Detect which cell encompasses the target text, then output its (X, Y) center coordinate. 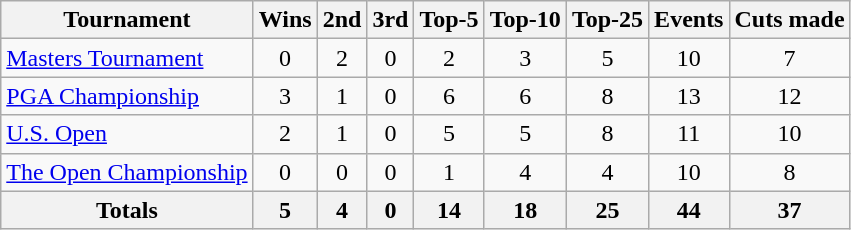
2nd (342, 20)
U.S. Open (127, 134)
11 (689, 134)
The Open Championship (127, 172)
25 (607, 210)
18 (525, 210)
Top-25 (607, 20)
Top-5 (449, 20)
Cuts made (790, 20)
Tournament (127, 20)
Wins (285, 20)
7 (790, 58)
14 (449, 210)
PGA Championship (127, 96)
Masters Tournament (127, 58)
44 (689, 210)
3rd (390, 20)
Totals (127, 210)
Top-10 (525, 20)
12 (790, 96)
13 (689, 96)
Events (689, 20)
37 (790, 210)
